Extract the [x, y] coordinate from the center of the cell holding the provided text.  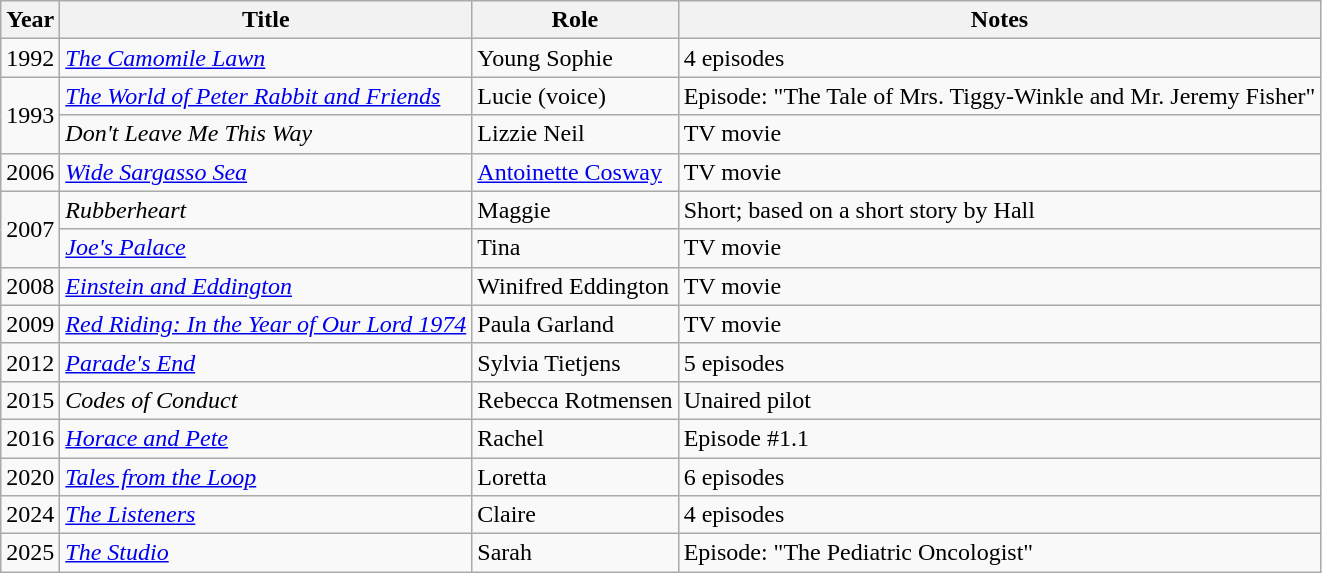
2015 [30, 400]
Young Sophie [575, 58]
2024 [30, 515]
Unaired pilot [1000, 400]
Antoinette Cosway [575, 172]
Tina [575, 248]
2007 [30, 229]
Claire [575, 515]
Rachel [575, 438]
Lizzie Neil [575, 134]
Don't Leave Me This Way [266, 134]
Loretta [575, 477]
Parade's End [266, 362]
Year [30, 20]
2016 [30, 438]
Red Riding: In the Year of Our Lord 1974 [266, 324]
Notes [1000, 20]
The Listeners [266, 515]
Codes of Conduct [266, 400]
1992 [30, 58]
Episode: "The Tale of Mrs. Tiggy-Winkle and Mr. Jeremy Fisher" [1000, 96]
Paula Garland [575, 324]
Sylvia Tietjens [575, 362]
Tales from the Loop [266, 477]
Sarah [575, 553]
6 episodes [1000, 477]
The Studio [266, 553]
Short; based on a short story by Hall [1000, 210]
2012 [30, 362]
Title [266, 20]
Horace and Pete [266, 438]
5 episodes [1000, 362]
Episode: "The Pediatric Oncologist" [1000, 553]
Episode #1.1 [1000, 438]
The Camomile Lawn [266, 58]
Wide Sargasso Sea [266, 172]
2020 [30, 477]
Maggie [575, 210]
Joe's Palace [266, 248]
The World of Peter Rabbit and Friends [266, 96]
Rebecca Rotmensen [575, 400]
2006 [30, 172]
1993 [30, 115]
Einstein and Eddington [266, 286]
Rubberheart [266, 210]
Lucie (voice) [575, 96]
2009 [30, 324]
Winifred Eddington [575, 286]
2008 [30, 286]
Role [575, 20]
2025 [30, 553]
